For the text-containing cell, return its midpoint in [x, y] coordinate format. 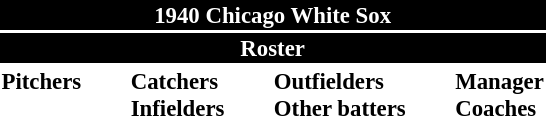
Roster [272, 48]
1940 Chicago White Sox [272, 15]
